Identify which cell holds the provided text, then report its [X, Y] central coordinate. 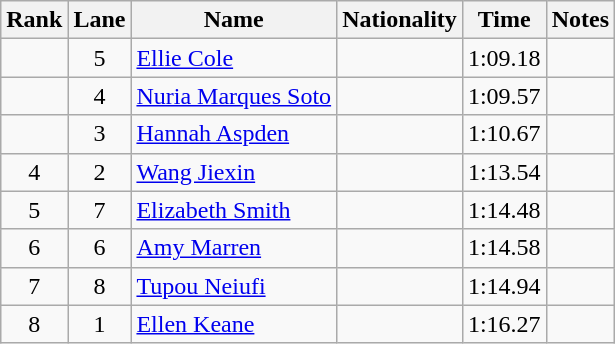
1:14.58 [504, 248]
Lane [100, 20]
Ellen Keane [234, 324]
Ellie Cole [234, 58]
Time [504, 20]
1:14.48 [504, 210]
1 [100, 324]
Wang Jiexin [234, 172]
Amy Marren [234, 248]
Notes [580, 20]
1:10.67 [504, 134]
1:13.54 [504, 172]
Tupou Neiufi [234, 286]
1:14.94 [504, 286]
2 [100, 172]
Name [234, 20]
3 [100, 134]
1:09.18 [504, 58]
1:16.27 [504, 324]
Nationality [400, 20]
Hannah Aspden [234, 134]
Elizabeth Smith [234, 210]
1:09.57 [504, 96]
Rank [34, 20]
Nuria Marques Soto [234, 96]
